Locate the cell with the specified text and output its [x, y] center coordinate. 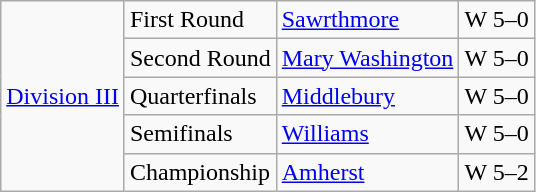
Amherst [368, 172]
Division III [63, 96]
Williams [368, 134]
First Round [200, 20]
Middlebury [368, 96]
Second Round [200, 58]
Sawrthmore [368, 20]
Championship [200, 172]
Semifinals [200, 134]
W 5–2 [496, 172]
Quarterfinals [200, 96]
Mary Washington [368, 58]
